Output the [X, Y] coordinate of the center of the cell containing the given text.  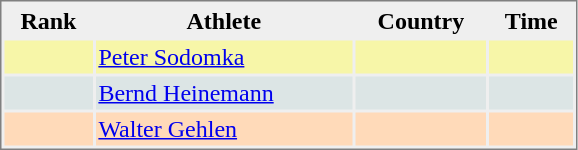
Rank [48, 20]
Time [532, 20]
Walter Gehlen [224, 128]
Athlete [224, 20]
Bernd Heinemann [224, 92]
Country [420, 20]
Peter Sodomka [224, 56]
